Return (X, Y) of the center of cell containing provided text 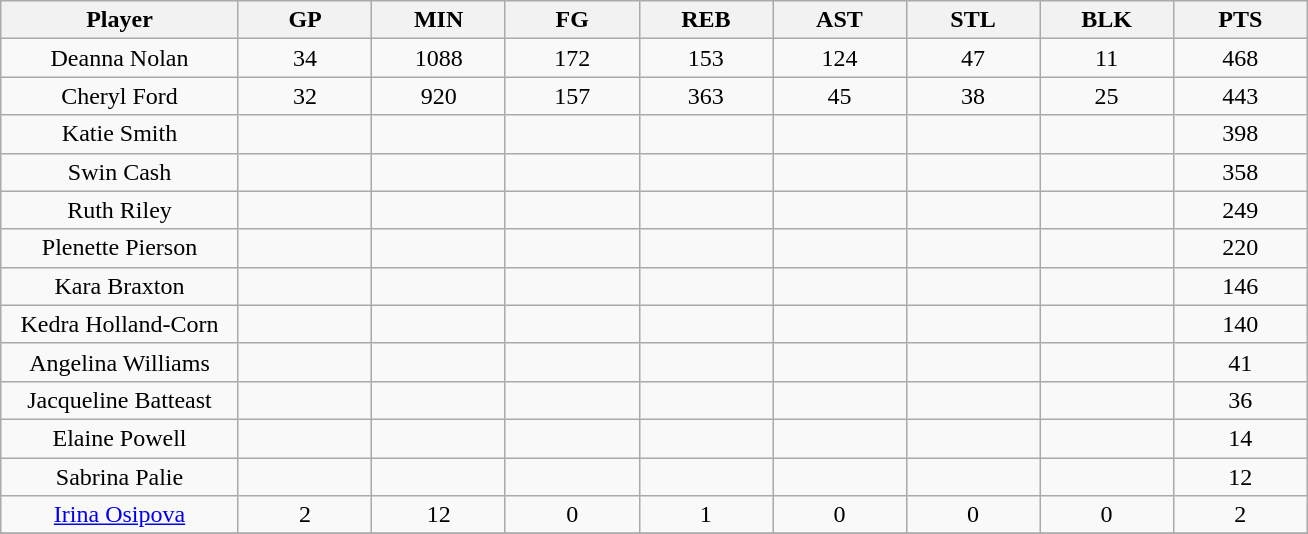
BLK (1107, 20)
34 (305, 58)
14 (1240, 438)
Player (120, 20)
220 (1240, 248)
AST (840, 20)
249 (1240, 210)
468 (1240, 58)
Kara Braxton (120, 286)
STL (973, 20)
Angelina Williams (120, 362)
Irina Osipova (120, 515)
Sabrina Palie (120, 477)
358 (1240, 172)
25 (1107, 96)
153 (706, 58)
41 (1240, 362)
REB (706, 20)
Cheryl Ford (120, 96)
PTS (1240, 20)
Kedra Holland-Corn (120, 324)
Elaine Powell (120, 438)
1088 (439, 58)
Ruth Riley (120, 210)
Jacqueline Batteast (120, 400)
157 (572, 96)
47 (973, 58)
146 (1240, 286)
MIN (439, 20)
38 (973, 96)
Swin Cash (120, 172)
1 (706, 515)
GP (305, 20)
920 (439, 96)
45 (840, 96)
398 (1240, 134)
363 (706, 96)
36 (1240, 400)
11 (1107, 58)
Katie Smith (120, 134)
Deanna Nolan (120, 58)
172 (572, 58)
Plenette Pierson (120, 248)
FG (572, 20)
124 (840, 58)
140 (1240, 324)
443 (1240, 96)
32 (305, 96)
